For the text-containing cell, return its midpoint in (x, y) coordinate format. 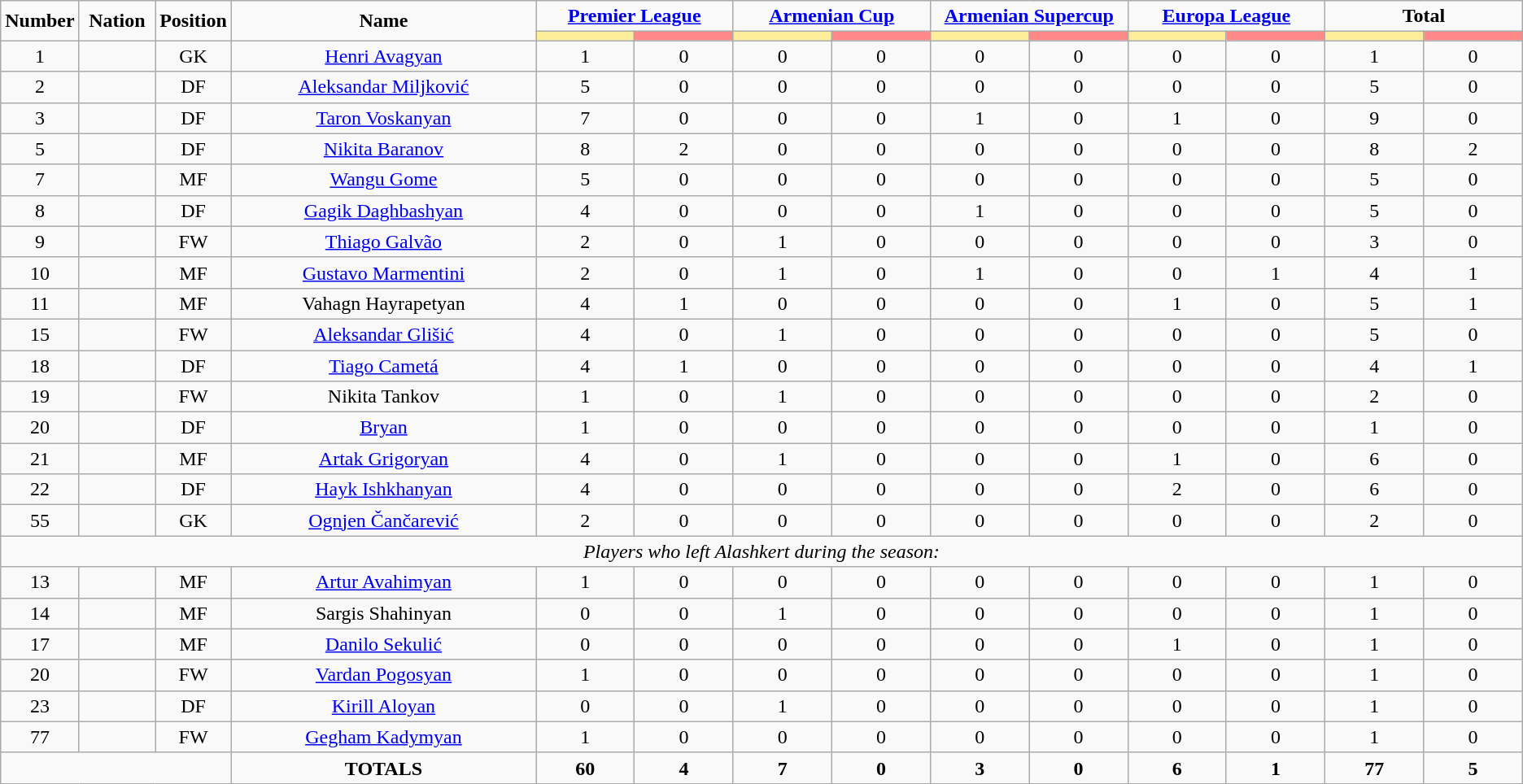
Nikita Tankov (383, 397)
55 (40, 520)
23 (40, 706)
Gustavo Marmentini (383, 272)
14 (40, 613)
Aleksandar Miljković (383, 87)
17 (40, 644)
Taron Voskanyan (383, 118)
21 (40, 459)
Danilo Sekulić (383, 644)
Thiago Galvão (383, 242)
Players who left Alashkert during the season: (761, 551)
Bryan (383, 428)
Name (383, 21)
15 (40, 334)
Henri Avagyan (383, 56)
Vardan Pogosyan (383, 675)
Wangu Gome (383, 180)
60 (584, 768)
Vahagn Hayrapetyan (383, 303)
13 (40, 582)
19 (40, 397)
Artur Avahimyan (383, 582)
Aleksandar Glišić (383, 334)
Hayk Ishkhanyan (383, 490)
Ognjen Čančarević (383, 520)
Premier League (635, 16)
Position (194, 21)
10 (40, 272)
Kirill Aloyan (383, 706)
Artak Grigoryan (383, 459)
18 (40, 365)
22 (40, 490)
Nation (117, 21)
Europa League (1227, 16)
Number (40, 21)
Sargis Shahinyan (383, 613)
Armenian Cup (831, 16)
Nikita Baranov (383, 149)
Tiago Cametá (383, 365)
Gagik Daghbashyan (383, 211)
Gegham Kadymyan (383, 737)
11 (40, 303)
TOTALS (383, 768)
Total (1424, 16)
Armenian Supercup (1030, 16)
